Find where the given text appears and provide that cell's center as (x, y) coordinate. 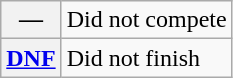
— (31, 20)
Did not finish (146, 58)
Did not compete (146, 20)
DNF (31, 58)
